Scan for the cell matching the given text and deliver its (X, Y) coordinate at center. 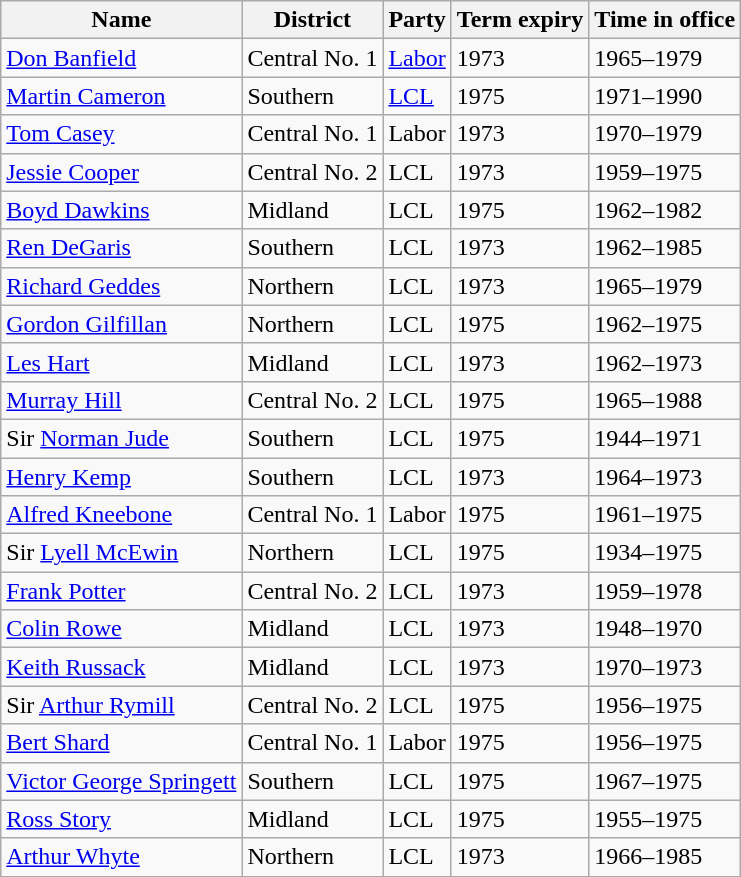
Sir Lyell McEwin (122, 553)
Frank Potter (122, 591)
Murray Hill (122, 400)
Bert Shard (122, 743)
Gordon Gilfillan (122, 324)
Time in office (665, 20)
1948–1970 (665, 629)
1961–1975 (665, 515)
Jessie Cooper (122, 172)
District (312, 20)
Ross Story (122, 819)
1955–1975 (665, 819)
Term expiry (520, 20)
Tom Casey (122, 134)
Colin Rowe (122, 629)
1962–1975 (665, 324)
Ren DeGaris (122, 248)
Boyd Dawkins (122, 210)
1944–1971 (665, 438)
Name (122, 20)
1962–1982 (665, 210)
Party (417, 20)
1970–1979 (665, 134)
Les Hart (122, 362)
1934–1975 (665, 553)
Alfred Kneebone (122, 515)
Don Banfield (122, 58)
Martin Cameron (122, 96)
Arthur Whyte (122, 857)
Victor George Springett (122, 781)
1971–1990 (665, 96)
1967–1975 (665, 781)
Sir Arthur Rymill (122, 705)
1959–1978 (665, 591)
1970–1973 (665, 667)
Richard Geddes (122, 286)
1964–1973 (665, 477)
1965–1988 (665, 400)
Keith Russack (122, 667)
1966–1985 (665, 857)
1962–1973 (665, 362)
1959–1975 (665, 172)
1962–1985 (665, 248)
Sir Norman Jude (122, 438)
Henry Kemp (122, 477)
